From the cell containing the given text, extract its center point as [X, Y] coordinate. 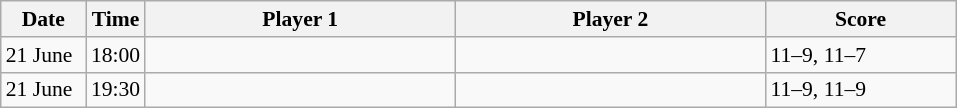
Player 1 [300, 19]
Player 2 [610, 19]
18:00 [116, 55]
Time [116, 19]
19:30 [116, 90]
11–9, 11–9 [860, 90]
Score [860, 19]
Date [44, 19]
11–9, 11–7 [860, 55]
